Find where the given text appears and provide that cell's center as [x, y] coordinate. 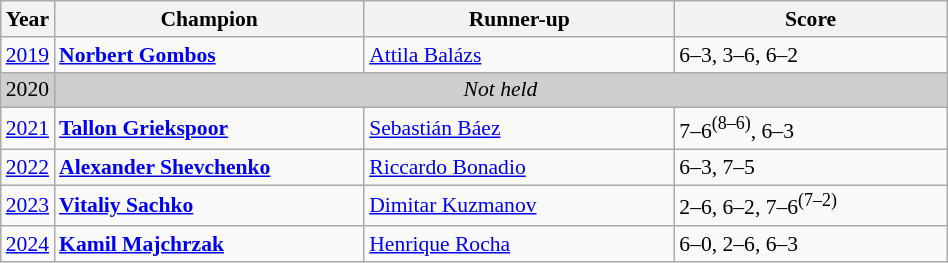
2023 [28, 206]
Runner-up [519, 19]
Not held [500, 90]
7–6(8–6), 6–3 [810, 128]
Sebastián Báez [519, 128]
2022 [28, 167]
Riccardo Bonadio [519, 167]
Dimitar Kuzmanov [519, 206]
2024 [28, 244]
Champion [209, 19]
Vitaliy Sachko [209, 206]
Norbert Gombos [209, 55]
Alexander Shevchenko [209, 167]
Score [810, 19]
2020 [28, 90]
Tallon Griekspoor [209, 128]
Henrique Rocha [519, 244]
Attila Balázs [519, 55]
2019 [28, 55]
Year [28, 19]
6–0, 2–6, 6–3 [810, 244]
2–6, 6–2, 7–6(7–2) [810, 206]
6–3, 3–6, 6–2 [810, 55]
2021 [28, 128]
Kamil Majchrzak [209, 244]
6–3, 7–5 [810, 167]
